Return (x, y) of the center of cell containing provided text 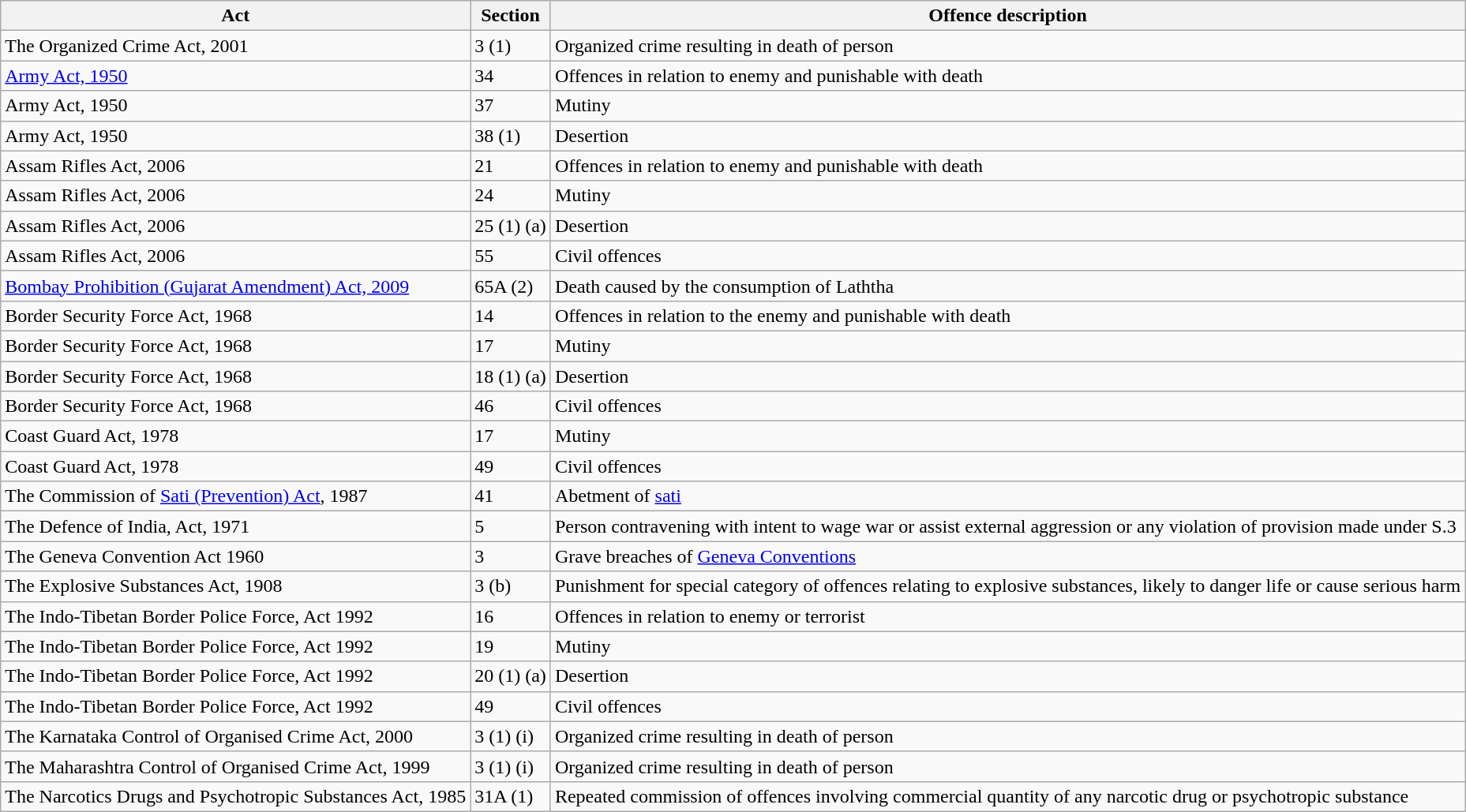
37 (511, 106)
The Karnataka Control of Organised Crime Act, 2000 (235, 736)
21 (511, 166)
Abetment of sati (1007, 496)
34 (511, 76)
Offences in relation to enemy or terrorist (1007, 616)
41 (511, 496)
3 (511, 556)
65A (2) (511, 286)
25 (1) (a) (511, 226)
The Narcotics Drugs and Psychotropic Substances Act, 1985 (235, 796)
18 (1) (a) (511, 376)
38 (1) (511, 136)
3 (b) (511, 586)
Bombay Prohibition (Gujarat Amendment) Act, 2009 (235, 286)
The Commission of Sati (Prevention) Act, 1987 (235, 496)
46 (511, 406)
Offence description (1007, 16)
Death caused by the consumption of Laththa (1007, 286)
The Geneva Convention Act 1960 (235, 556)
55 (511, 256)
Section (511, 16)
31A (1) (511, 796)
24 (511, 196)
Punishment for special category of offences relating to explosive substances, likely to danger life or cause serious harm (1007, 586)
19 (511, 646)
Grave breaches of Geneva Conventions (1007, 556)
Repeated commission of offences involving commercial quantity of any narcotic drug or psychotropic substance (1007, 796)
3 (1) (511, 46)
The Maharashtra Control of Organised Crime Act, 1999 (235, 766)
The Defence of India, Act, 1971 (235, 526)
16 (511, 616)
Act (235, 16)
Person contravening with intent to wage war or assist external aggression or any violation of provision made under S.3 (1007, 526)
The Explosive Substances Act, 1908 (235, 586)
14 (511, 316)
Offences in relation to the enemy and punishable with death (1007, 316)
20 (1) (a) (511, 676)
5 (511, 526)
The Organized Crime Act, 2001 (235, 46)
